Identify which cell holds the provided text, then report its [x, y] central coordinate. 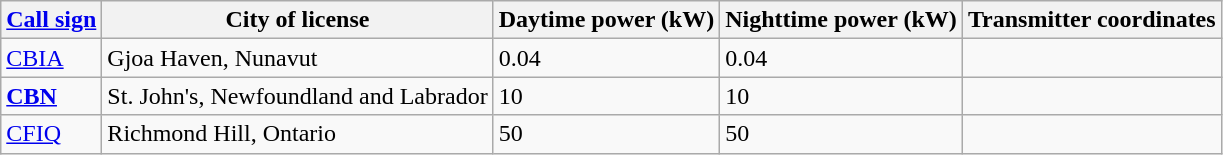
Gjoa Haven, Nunavut [298, 58]
CBIA [52, 58]
City of license [298, 20]
CFIQ [52, 134]
St. John's, Newfoundland and Labrador [298, 96]
Call sign [52, 20]
Transmitter coordinates [1092, 20]
Richmond Hill, Ontario [298, 134]
CBN [52, 96]
Nighttime power (kW) [842, 20]
Daytime power (kW) [606, 20]
